Return the (x, y) coordinate for the center point of the cell that contains the specified text.  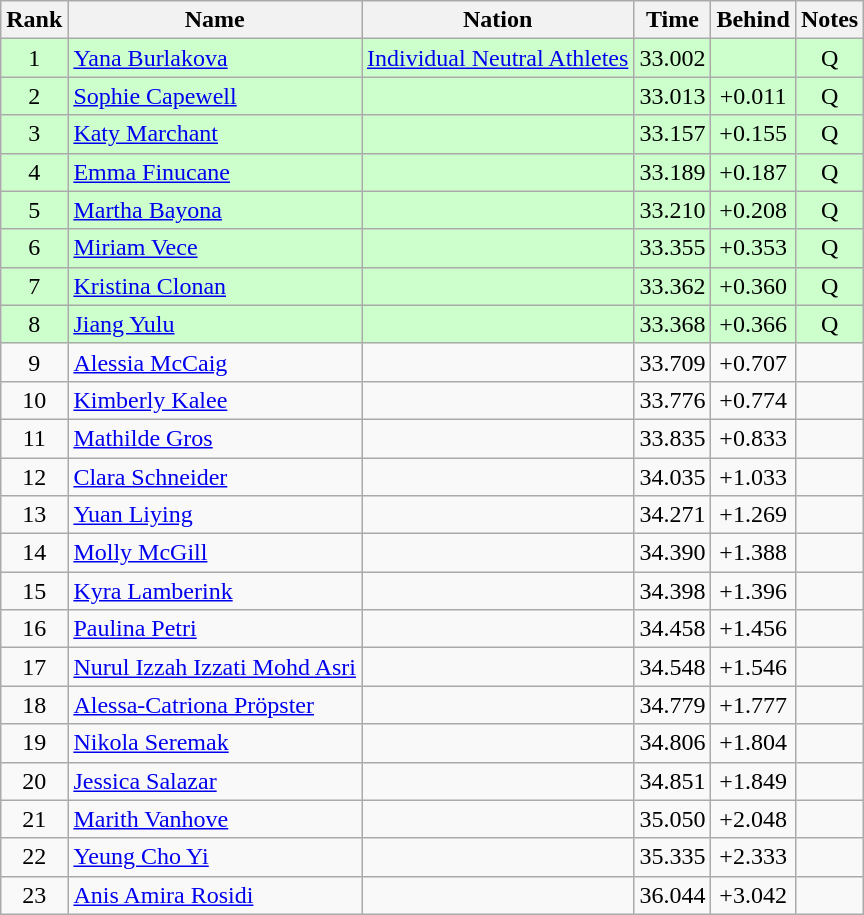
Yuan Liying (215, 515)
Jessica Salazar (215, 781)
Nation (498, 20)
+1.396 (753, 591)
+1.546 (753, 667)
+0.011 (753, 96)
Nurul Izzah Izzati Mohd Asri (215, 667)
33.210 (672, 210)
34.548 (672, 667)
Rank (34, 20)
33.013 (672, 96)
13 (34, 515)
5 (34, 210)
33.835 (672, 438)
+1.388 (753, 553)
34.851 (672, 781)
+0.155 (753, 134)
+0.187 (753, 172)
9 (34, 362)
Yana Burlakova (215, 58)
19 (34, 743)
36.044 (672, 895)
Paulina Petri (215, 629)
34.458 (672, 629)
+3.042 (753, 895)
2 (34, 96)
34.035 (672, 477)
23 (34, 895)
Nikola Seremak (215, 743)
+2.333 (753, 857)
Martha Bayona (215, 210)
8 (34, 324)
Name (215, 20)
34.271 (672, 515)
Kyra Lamberink (215, 591)
16 (34, 629)
+1.777 (753, 705)
35.050 (672, 819)
15 (34, 591)
22 (34, 857)
Molly McGill (215, 553)
Kristina Clonan (215, 286)
Alessia McCaig (215, 362)
33.157 (672, 134)
11 (34, 438)
33.002 (672, 58)
12 (34, 477)
7 (34, 286)
33.776 (672, 400)
17 (34, 667)
33.709 (672, 362)
1 (34, 58)
Alessa-Catriona Pröpster (215, 705)
+0.833 (753, 438)
3 (34, 134)
Notes (829, 20)
Time (672, 20)
+0.360 (753, 286)
Emma Finucane (215, 172)
4 (34, 172)
Anis Amira Rosidi (215, 895)
33.355 (672, 248)
+0.366 (753, 324)
Miriam Vece (215, 248)
34.806 (672, 743)
6 (34, 248)
Katy Marchant (215, 134)
+1.456 (753, 629)
+0.707 (753, 362)
35.335 (672, 857)
+1.804 (753, 743)
Jiang Yulu (215, 324)
21 (34, 819)
33.362 (672, 286)
+1.033 (753, 477)
Sophie Capewell (215, 96)
Marith Vanhove (215, 819)
+2.048 (753, 819)
Mathilde Gros (215, 438)
34.390 (672, 553)
Yeung Cho Yi (215, 857)
10 (34, 400)
+0.774 (753, 400)
Kimberly Kalee (215, 400)
Behind (753, 20)
33.368 (672, 324)
20 (34, 781)
+1.269 (753, 515)
33.189 (672, 172)
+1.849 (753, 781)
Clara Schneider (215, 477)
14 (34, 553)
Individual Neutral Athletes (498, 58)
+0.208 (753, 210)
34.398 (672, 591)
+0.353 (753, 248)
34.779 (672, 705)
18 (34, 705)
